Determine the (X, Y) coordinate at the center of the cell enclosing the given text.  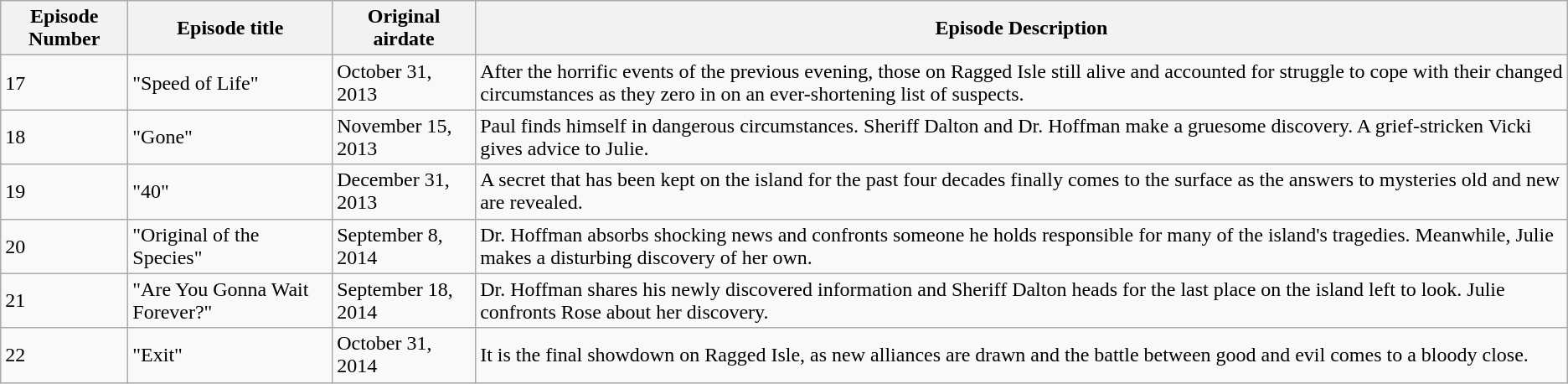
Episode title (230, 29)
September 8, 2014 (404, 246)
Episode Description (1022, 29)
"40" (230, 191)
November 15, 2013 (404, 138)
20 (64, 246)
"Gone" (230, 138)
"Are You Gonna Wait Forever?" (230, 300)
"Speed of Life" (230, 82)
October 31, 2013 (404, 82)
Episode Number (64, 29)
September 18, 2014 (404, 300)
Original airdate (404, 29)
"Exit" (230, 355)
It is the final showdown on Ragged Isle, as new alliances are drawn and the battle between good and evil comes to a bloody close. (1022, 355)
17 (64, 82)
"Original of the Species" (230, 246)
18 (64, 138)
October 31, 2014 (404, 355)
21 (64, 300)
December 31, 2013 (404, 191)
19 (64, 191)
22 (64, 355)
